Locate the cell with the specified text and output its (x, y) center coordinate. 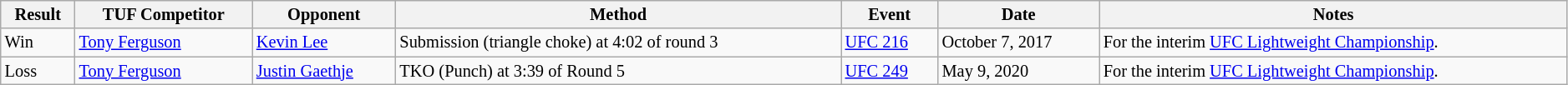
UFC 216 (890, 42)
Justin Gaethje (324, 71)
Loss (38, 71)
May 9, 2020 (1019, 71)
Notes (1333, 14)
Event (890, 14)
Kevin Lee (324, 42)
UFC 249 (890, 71)
Date (1019, 14)
TKO (Punch) at 3:39 of Round 5 (618, 71)
Result (38, 14)
Win (38, 42)
Opponent (324, 14)
October 7, 2017 (1019, 42)
Method (618, 14)
Submission (triangle choke) at 4:02 of round 3 (618, 42)
TUF Competitor (164, 14)
